Output the (x, y) coordinate of the center of the cell containing the given text.  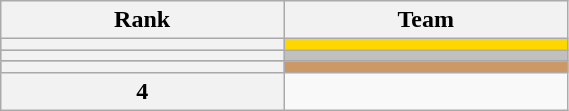
4 (142, 91)
Rank (142, 20)
Team (426, 20)
